Extract the [x, y] coordinate from the center of the cell holding the provided text.  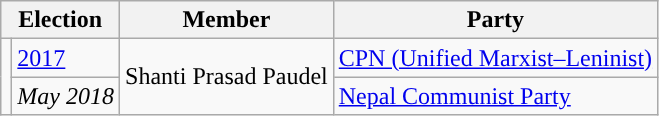
Member [227, 20]
May 2018 [66, 96]
Shanti Prasad Paudel [227, 77]
Party [495, 20]
Election [60, 20]
CPN (Unified Marxist–Leninist) [495, 58]
Nepal Communist Party [495, 96]
2017 [66, 58]
